Identify which cell holds the provided text, then report its [X, Y] central coordinate. 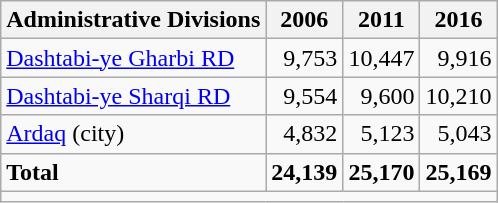
10,210 [458, 96]
25,170 [382, 172]
9,600 [382, 96]
4,832 [304, 134]
2011 [382, 20]
10,447 [382, 58]
Dashtabi-ye Sharqi RD [134, 96]
9,554 [304, 96]
2006 [304, 20]
Total [134, 172]
5,123 [382, 134]
9,753 [304, 58]
Administrative Divisions [134, 20]
24,139 [304, 172]
2016 [458, 20]
25,169 [458, 172]
9,916 [458, 58]
Dashtabi-ye Gharbi RD [134, 58]
Ardaq (city) [134, 134]
5,043 [458, 134]
